Determine the [x, y] coordinate at the center of the cell enclosing the given text.  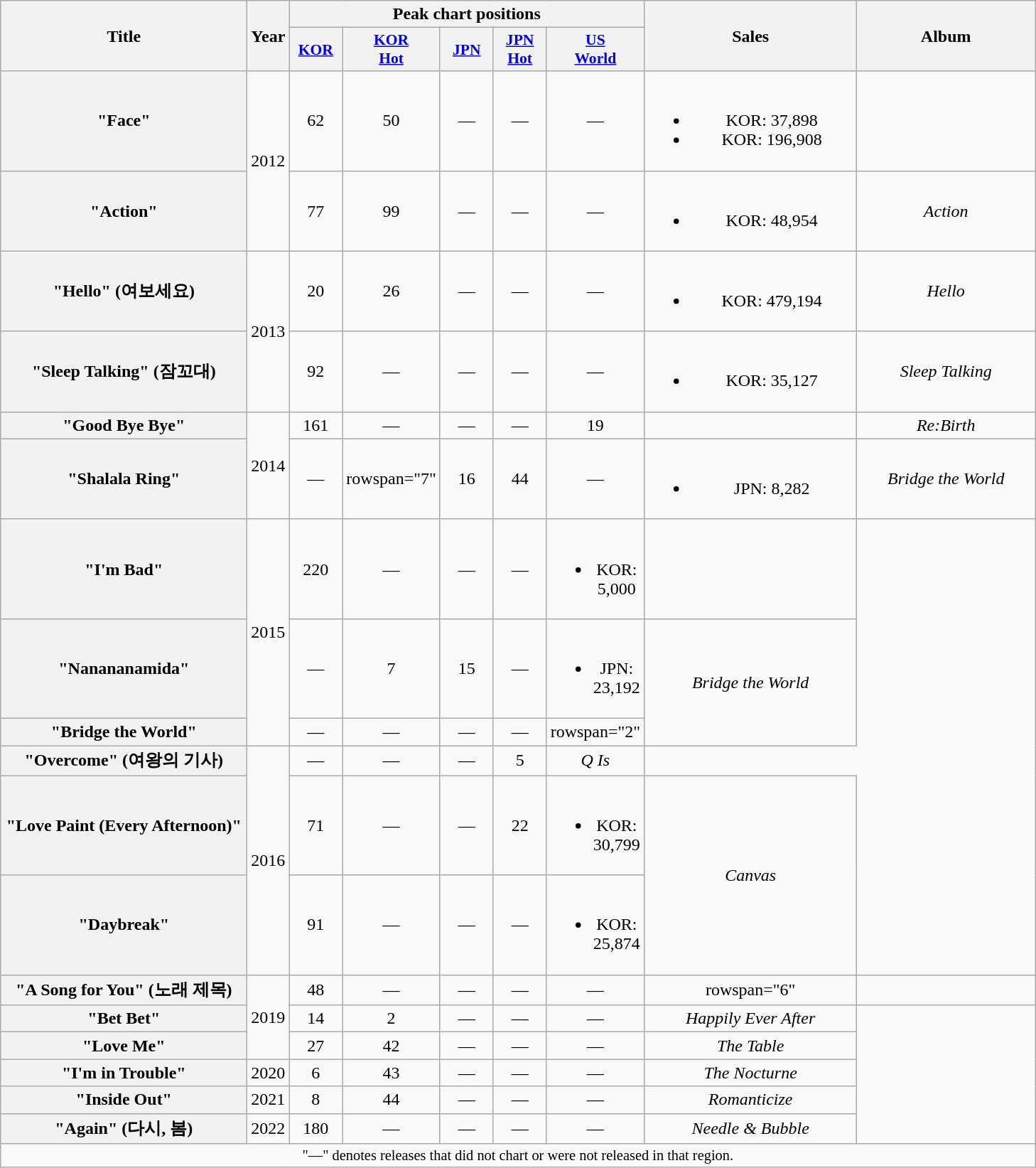
15 [466, 668]
KOR [315, 50]
"Daybreak" [124, 925]
JPN: 23,192 [595, 668]
Hello [946, 291]
rowspan="7" [392, 479]
"I'm Bad" [124, 569]
USWorld [595, 50]
KOR: 479,194 [750, 291]
26 [392, 291]
2013 [269, 331]
2015 [269, 632]
"Good Bye Bye" [124, 425]
KOR: 48,954 [750, 210]
Needle & Bubble [750, 1129]
92 [315, 371]
Title [124, 36]
16 [466, 479]
180 [315, 1129]
27 [315, 1046]
14 [315, 1019]
19 [595, 425]
"A Song for You" (노래 제목) [124, 990]
"Inside Out" [124, 1100]
"Sleep Talking" (잠꼬대) [124, 371]
2022 [269, 1129]
22 [520, 825]
"Nanananamida" [124, 668]
6 [315, 1073]
2021 [269, 1100]
77 [315, 210]
Year [269, 36]
20 [315, 291]
KOR: 30,799 [595, 825]
JPN: 8,282 [750, 479]
"Overcome" (여왕의 기사) [124, 761]
The Nocturne [750, 1073]
Canvas [750, 875]
2020 [269, 1073]
"Love Me" [124, 1046]
"Action" [124, 210]
"Love Paint (Every Afternoon)" [124, 825]
Sleep Talking [946, 371]
2016 [269, 860]
KOR: 37,898 KOR: 196,908 [750, 121]
KORHot [392, 50]
Happily Ever After [750, 1019]
99 [392, 210]
Romanticize [750, 1100]
"—" denotes releases that did not chart or were not released in that region. [518, 1156]
"Again" (다시, 봄) [124, 1129]
Album [946, 36]
161 [315, 425]
Sales [750, 36]
2012 [269, 161]
50 [392, 121]
48 [315, 990]
"Face" [124, 121]
"Hello" (여보세요) [124, 291]
"I'm in Trouble" [124, 1073]
Action [946, 210]
220 [315, 569]
KOR: 35,127 [750, 371]
Re:Birth [946, 425]
91 [315, 925]
"Bridge the World" [124, 732]
Peak chart positions [467, 14]
The Table [750, 1046]
"Shalala Ring" [124, 479]
2 [392, 1019]
JPNHot [520, 50]
JPN [466, 50]
8 [315, 1100]
71 [315, 825]
rowspan="6" [750, 990]
42 [392, 1046]
2019 [269, 1017]
KOR: 25,874 [595, 925]
rowspan="2" [595, 732]
43 [392, 1073]
"Bet Bet" [124, 1019]
7 [392, 668]
Q Is [595, 761]
KOR: 5,000 [595, 569]
2014 [269, 465]
5 [520, 761]
62 [315, 121]
